Extract the (x, y) coordinate from the center of the cell holding the provided text.  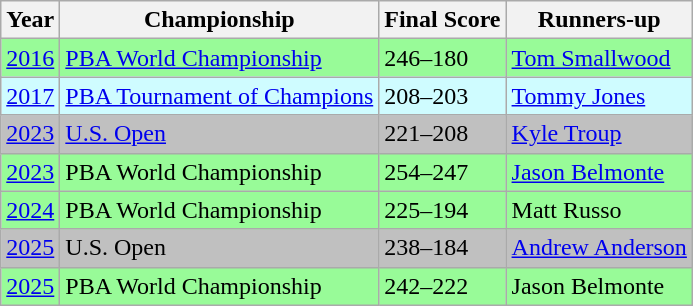
208–203 (442, 96)
2017 (30, 96)
2016 (30, 58)
Kyle Troup (599, 134)
Final Score (442, 20)
246–180 (442, 58)
238–184 (442, 248)
242–222 (442, 286)
Runners-up (599, 20)
225–194 (442, 210)
Matt Russo (599, 210)
221–208 (442, 134)
Championship (220, 20)
Andrew Anderson (599, 248)
PBA Tournament of Champions (220, 96)
254–247 (442, 172)
Tommy Jones (599, 96)
2024 (30, 210)
Tom Smallwood (599, 58)
Year (30, 20)
